Capture the cell that displays the provided text and extract its (x, y) central coordinate. 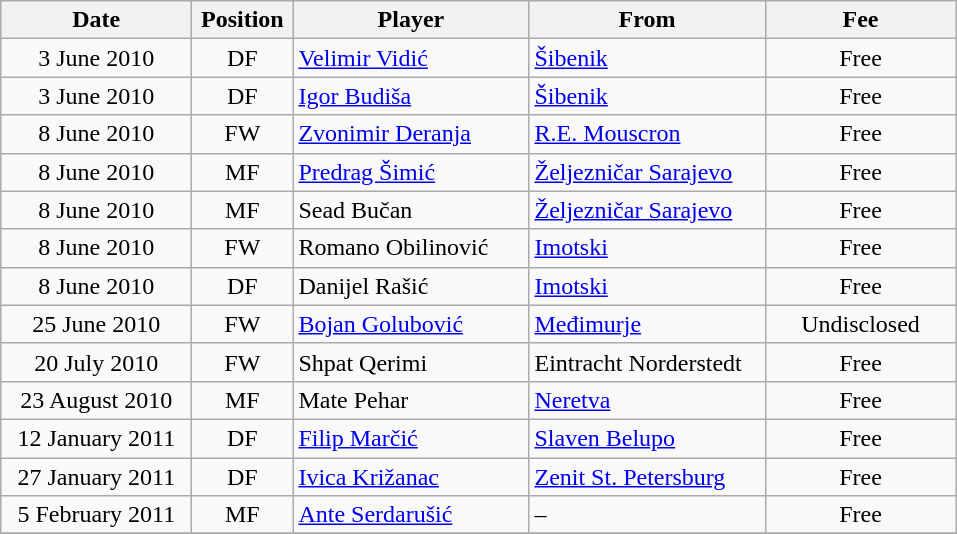
Ivica Križanac (411, 477)
Ante Serdarušić (411, 515)
Zvonimir Deranja (411, 134)
Sead Bučan (411, 210)
Danijel Rašić (411, 286)
Position (242, 20)
R.E. Mouscron (647, 134)
Bojan Golubović (411, 324)
Shpat Qerimi (411, 362)
Velimir Vidić (411, 58)
27 January 2011 (96, 477)
25 June 2010 (96, 324)
5 February 2011 (96, 515)
Zenit St. Petersburg (647, 477)
Predrag Šimić (411, 172)
Filip Marčić (411, 438)
Player (411, 20)
Date (96, 20)
Romano Obilinović (411, 248)
Undisclosed (860, 324)
Fee (860, 20)
Eintracht Norderstedt (647, 362)
From (647, 20)
Mate Pehar (411, 400)
12 January 2011 (96, 438)
Međimurje (647, 324)
20 July 2010 (96, 362)
– (647, 515)
Igor Budiša (411, 96)
Slaven Belupo (647, 438)
23 August 2010 (96, 400)
Neretva (647, 400)
